Identify which cell holds the provided text, then report its [x, y] central coordinate. 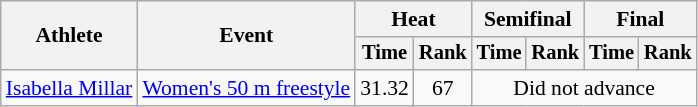
67 [443, 88]
Semifinal [528, 19]
Heat [413, 19]
Athlete [70, 36]
Final [640, 19]
31.32 [384, 88]
Did not advance [584, 88]
Women's 50 m freestyle [246, 88]
Event [246, 36]
Isabella Millar [70, 88]
